Detect which cell encompasses the target text, then output its [x, y] center coordinate. 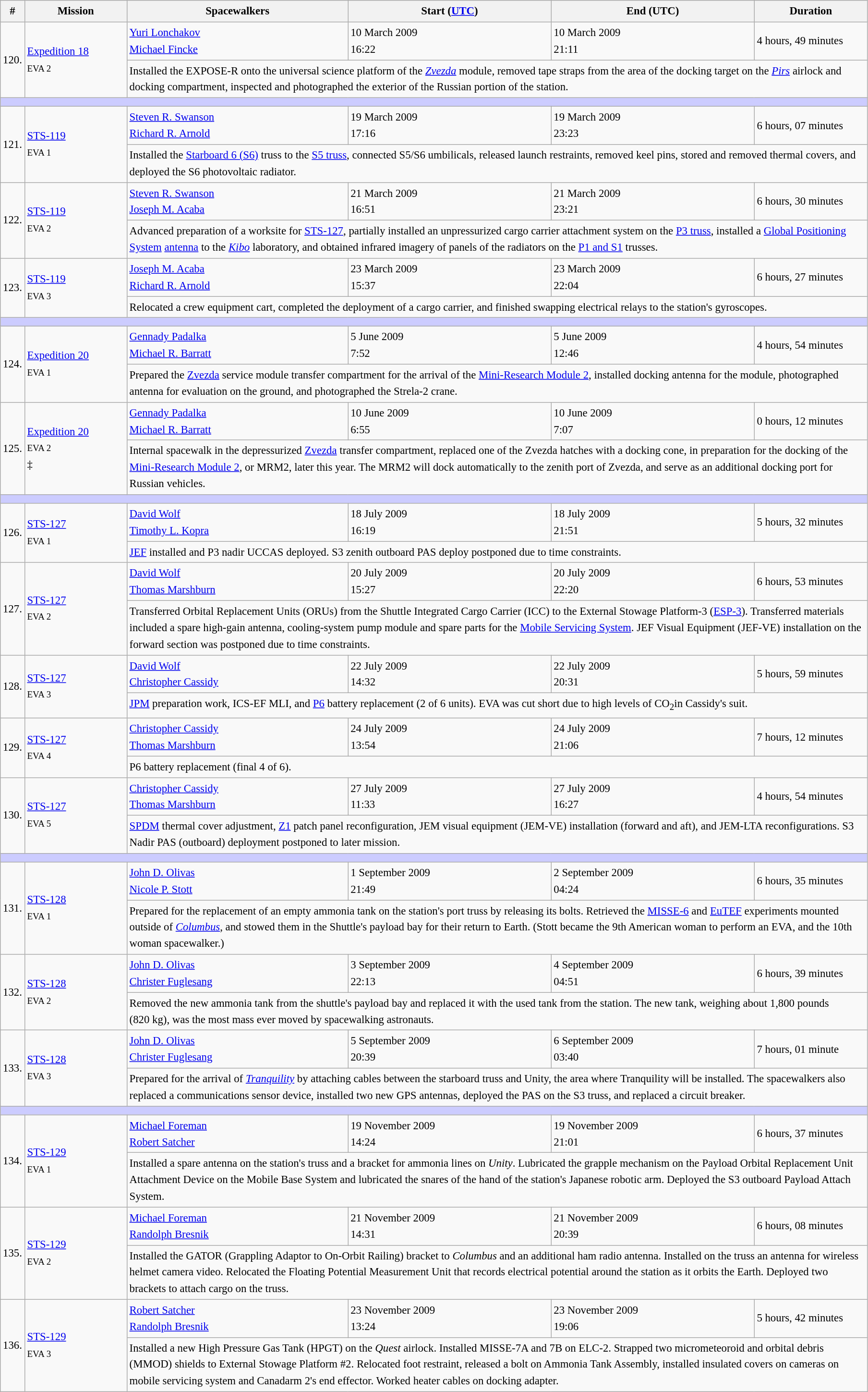
24 July 200921:06 [653, 737]
7 hours, 12 minutes [811, 737]
23 November 200919:06 [653, 1318]
David Wolf Thomas Marshburn [237, 582]
Expedition 20EVA 1 [76, 365]
6 hours, 27 minutes [811, 278]
# [12, 12]
Michael Foreman Robert Satcher [237, 1134]
122. [12, 220]
19 March 200923:23 [653, 126]
120. [12, 60]
123. [12, 288]
21 November 200914:31 [449, 1226]
20 July 200922:20 [653, 582]
19 November 200914:24 [449, 1134]
Steven R. Swanson Richard R. Arnold [237, 126]
STS-129EVA 3 [76, 1345]
STS-129EVA 1 [76, 1161]
121. [12, 145]
3 September 200922:13 [449, 973]
5 hours, 59 minutes [811, 674]
STS-119EVA 2 [76, 220]
6 hours, 07 minutes [811, 126]
Expedition 20EVA 2‡ [76, 449]
134. [12, 1161]
129. [12, 748]
126. [12, 533]
27 July 200916:27 [653, 796]
Yuri Lonchakov Michael Fincke [237, 41]
STS-128EVA 2 [76, 992]
STS-128EVA 3 [76, 1068]
P6 battery replacement (final 4 of 6). [497, 767]
10 June 20097:07 [653, 422]
David Wolf Christopher Cassidy [237, 674]
STS-119EVA 3 [76, 288]
STS-128EVA 1 [76, 908]
18 July 200916:19 [449, 523]
20 July 200915:27 [449, 582]
Robert Satcher Randolph Bresnik [237, 1318]
STS-127EVA 1 [76, 533]
Spacewalkers [237, 12]
Start (UTC) [449, 12]
6 hours, 30 minutes [811, 202]
5 June 200912:46 [653, 346]
133. [12, 1068]
6 hours, 08 minutes [811, 1226]
1 September 200921:49 [449, 881]
Joseph M. Acaba Richard R. Arnold [237, 278]
David Wolf Timothy L. Kopra [237, 523]
23 March 200922:04 [653, 278]
6 hours, 35 minutes [811, 881]
Relocated a crew equipment cart, completed the deployment of a cargo carrier, and finished swapping electrical relays to the station's gyroscopes. [497, 307]
4 September 200904:51 [653, 973]
130. [12, 816]
STS-129EVA 2 [76, 1253]
22 July 200914:32 [449, 674]
21 November 200920:39 [653, 1226]
27 July 200911:33 [449, 796]
21 March 200916:51 [449, 202]
135. [12, 1253]
End (UTC) [653, 12]
5 hours, 32 minutes [811, 523]
124. [12, 365]
2 September 200904:24 [653, 881]
STS-127EVA 5 [76, 816]
Mission [76, 12]
Michael Foreman Randolph Bresnik [237, 1226]
STS-119EVA 1 [76, 145]
JEF installed and P3 nadir UCCAS deployed. S3 zenith outboard PAS deploy postponed due to time constraints. [497, 552]
Duration [811, 12]
128. [12, 687]
0 hours, 12 minutes [811, 422]
STS-127EVA 2 [76, 609]
4 hours, 49 minutes [811, 41]
JPM preparation work, ICS-EF MLI, and P6 battery replacement (2 of 6 units). EVA was cut short due to high levels of CO2in Cassidy's suit. [497, 706]
19 March 200917:16 [449, 126]
125. [12, 449]
10 June 20096:55 [449, 422]
136. [12, 1345]
5 hours, 42 minutes [811, 1318]
6 hours, 37 minutes [811, 1134]
18 July 200921:51 [653, 523]
STS-127EVA 4 [76, 748]
5 September 200920:39 [449, 1049]
Steven R. Swanson Joseph M. Acaba [237, 202]
21 March 200923:21 [653, 202]
6 September 200903:40 [653, 1049]
STS-127EVA 3 [76, 687]
19 November 200921:01 [653, 1134]
10 March 200916:22 [449, 41]
10 March 200921:11 [653, 41]
23 November 200913:24 [449, 1318]
7 hours, 01 minute [811, 1049]
5 June 20097:52 [449, 346]
24 July 200913:54 [449, 737]
23 March 200915:37 [449, 278]
6 hours, 53 minutes [811, 582]
127. [12, 609]
6 hours, 39 minutes [811, 973]
Expedition 18EVA 2 [76, 60]
132. [12, 992]
John D. Olivas Nicole P. Stott [237, 881]
131. [12, 908]
22 July 200920:31 [653, 674]
